Search for the cell housing the specified text and yield its [X, Y] center coordinate. 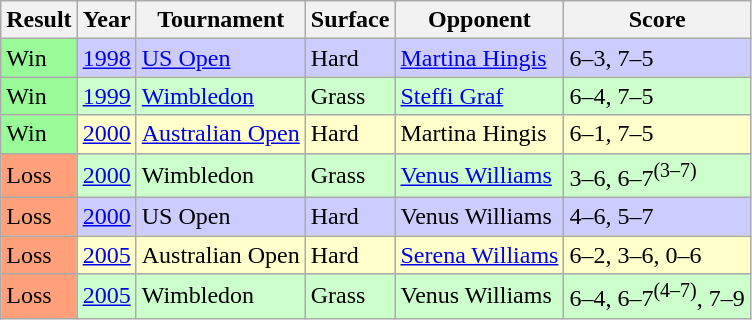
Serena Williams [480, 255]
Tournament [220, 20]
Year [106, 20]
6–3, 7–5 [657, 58]
4–6, 5–7 [657, 217]
1998 [106, 58]
Steffi Graf [480, 96]
6–4, 6–7(4–7), 7–9 [657, 296]
6–1, 7–5 [657, 134]
Score [657, 20]
3–6, 6–7(3–7) [657, 176]
6–4, 7–5 [657, 96]
Opponent [480, 20]
Result [39, 20]
Surface [350, 20]
1999 [106, 96]
6–2, 3–6, 0–6 [657, 255]
